Capture the cell that displays the provided text and extract its (x, y) central coordinate. 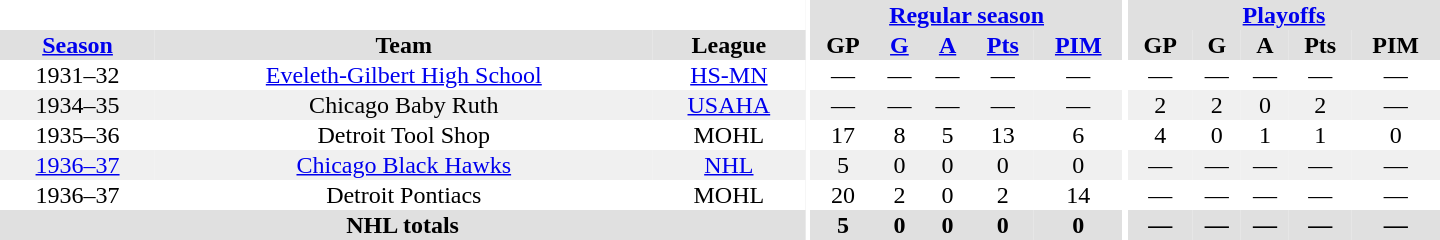
Eveleth-Gilbert High School (404, 75)
8 (899, 135)
20 (844, 195)
Team (404, 45)
4 (1160, 135)
17 (844, 135)
1931–32 (78, 75)
Chicago Black Hawks (404, 165)
14 (1078, 195)
13 (1003, 135)
Chicago Baby Ruth (404, 105)
1934–35 (78, 105)
NHL totals (402, 225)
League (728, 45)
1935–36 (78, 135)
Regular season (967, 15)
6 (1078, 135)
Detroit Tool Shop (404, 135)
USAHA (728, 105)
Playoffs (1284, 15)
NHL (728, 165)
Detroit Pontiacs (404, 195)
Season (78, 45)
HS-MN (728, 75)
